Return [X, Y] of the center of cell containing provided text 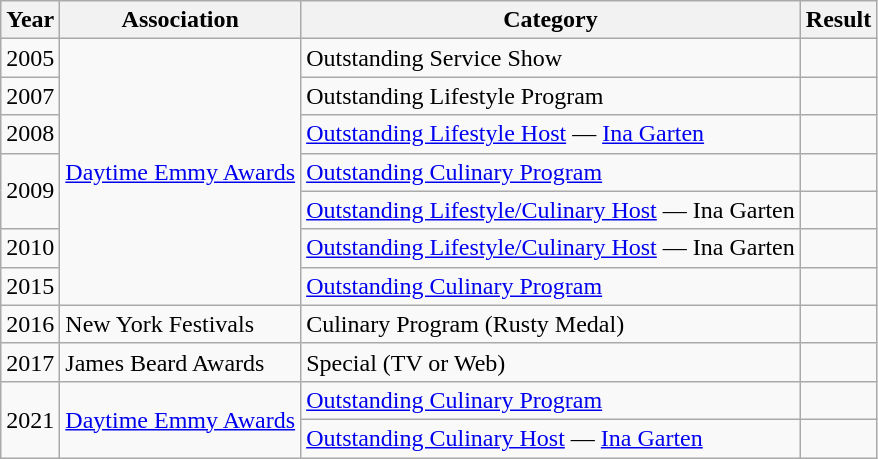
James Beard Awards [180, 362]
Outstanding Lifestyle Program [551, 96]
Category [551, 20]
2005 [30, 58]
Outstanding Lifestyle Host — Ina Garten [551, 134]
2010 [30, 248]
Association [180, 20]
2015 [30, 286]
2007 [30, 96]
New York Festivals [180, 324]
2009 [30, 191]
2017 [30, 362]
Special (TV or Web) [551, 362]
Outstanding Culinary Host — Ina Garten [551, 438]
Outstanding Service Show [551, 58]
2016 [30, 324]
2008 [30, 134]
Culinary Program (Rusty Medal) [551, 324]
2021 [30, 419]
Year [30, 20]
Result [838, 20]
